Detect which cell encompasses the target text, then output its (x, y) center coordinate. 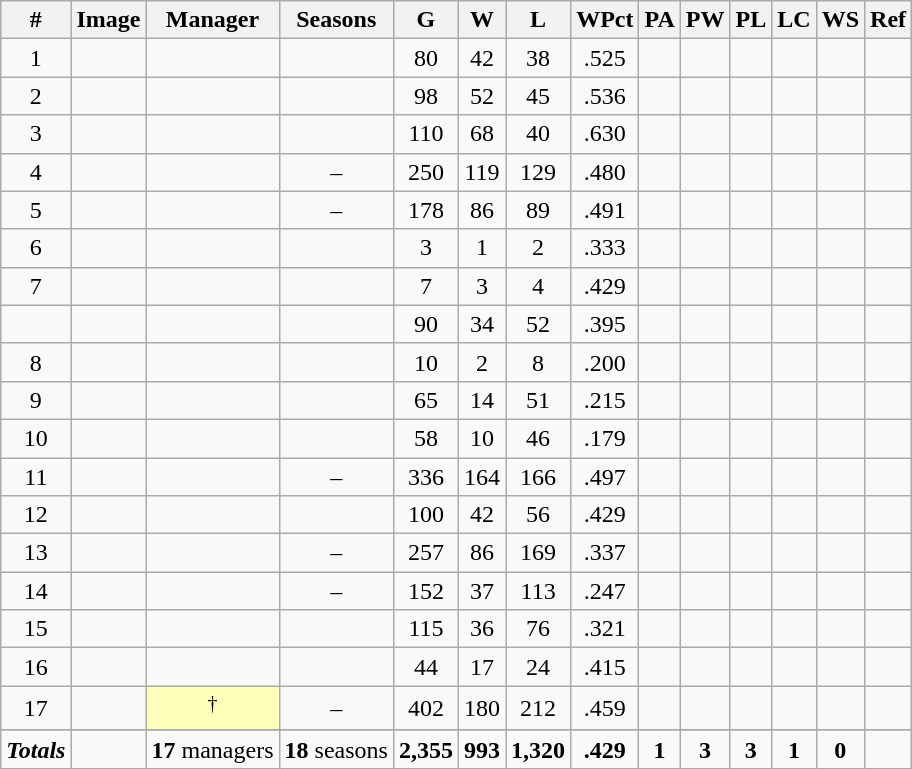
36 (482, 629)
9 (36, 400)
2,355 (426, 749)
178 (426, 210)
L (538, 20)
18 seasons (336, 749)
Totals (36, 749)
180 (482, 708)
11 (36, 477)
5 (36, 210)
164 (482, 477)
46 (538, 438)
129 (538, 172)
993 (482, 749)
90 (426, 324)
.525 (605, 58)
152 (426, 591)
45 (538, 96)
250 (426, 172)
402 (426, 708)
68 (482, 134)
1,320 (538, 749)
12 (36, 515)
# (36, 20)
65 (426, 400)
.333 (605, 248)
24 (538, 667)
113 (538, 591)
WPct (605, 20)
PA (660, 20)
.247 (605, 591)
76 (538, 629)
.395 (605, 324)
119 (482, 172)
PL (751, 20)
16 (36, 667)
.200 (605, 362)
6 (36, 248)
LC (794, 20)
.491 (605, 210)
336 (426, 477)
166 (538, 477)
110 (426, 134)
37 (482, 591)
.480 (605, 172)
38 (538, 58)
.179 (605, 438)
169 (538, 553)
80 (426, 58)
257 (426, 553)
.630 (605, 134)
† (212, 708)
40 (538, 134)
.337 (605, 553)
PW (705, 20)
.321 (605, 629)
.215 (605, 400)
51 (538, 400)
.415 (605, 667)
Seasons (336, 20)
.459 (605, 708)
WS (840, 20)
15 (36, 629)
G (426, 20)
212 (538, 708)
Manager (212, 20)
W (482, 20)
44 (426, 667)
.536 (605, 96)
Ref (888, 20)
58 (426, 438)
100 (426, 515)
115 (426, 629)
13 (36, 553)
34 (482, 324)
98 (426, 96)
89 (538, 210)
Image (108, 20)
56 (538, 515)
.497 (605, 477)
0 (840, 749)
17 managers (212, 749)
